Pinpoint the cell where the given text exists, returning its (X, Y) midpoint coordinate. 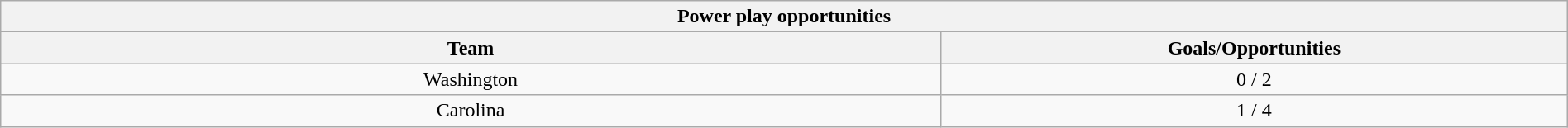
Power play opportunities (784, 17)
Carolina (471, 111)
Washington (471, 79)
Goals/Opportunities (1254, 48)
0 / 2 (1254, 79)
Team (471, 48)
1 / 4 (1254, 111)
